Search for the cell housing the specified text and yield its (X, Y) center coordinate. 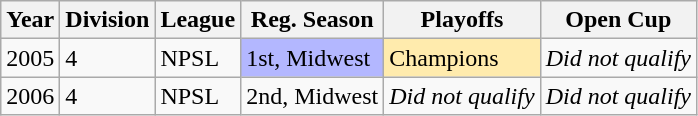
Open Cup (618, 20)
Division (108, 20)
Year (30, 20)
League (198, 20)
Playoffs (462, 20)
2nd, Midwest (312, 96)
Reg. Season (312, 20)
2006 (30, 96)
Champions (462, 58)
1st, Midwest (312, 58)
2005 (30, 58)
